Output the [X, Y] coordinate of the center of the cell containing the given text.  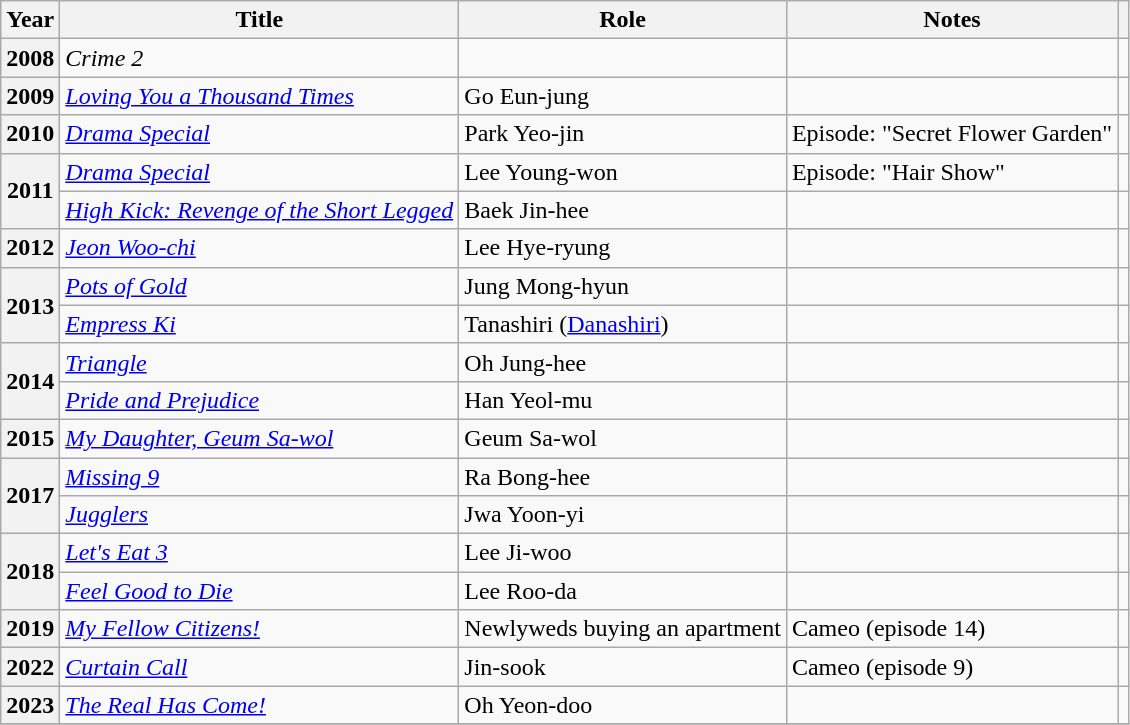
High Kick: Revenge of the Short Legged [260, 210]
2008 [30, 58]
Oh Yeon-doo [623, 705]
Tanashiri (Danashiri) [623, 324]
Han Yeol-mu [623, 400]
Jugglers [260, 515]
2014 [30, 381]
Baek Jin-hee [623, 210]
2022 [30, 667]
Jin-sook [623, 667]
Year [30, 20]
2019 [30, 629]
Missing 9 [260, 477]
2012 [30, 248]
Title [260, 20]
Oh Jung-hee [623, 362]
2013 [30, 305]
Lee Hye-ryung [623, 248]
Ra Bong-hee [623, 477]
Jeon Woo-chi [260, 248]
Geum Sa-wol [623, 438]
2015 [30, 438]
Newlyweds buying an apartment [623, 629]
Cameo (episode 9) [952, 667]
Loving You a Thousand Times [260, 96]
Lee Young-won [623, 172]
Let's Eat 3 [260, 553]
Empress Ki [260, 324]
2018 [30, 572]
Role [623, 20]
Episode: "Secret Flower Garden" [952, 134]
2023 [30, 705]
Park Yeo-jin [623, 134]
The Real Has Come! [260, 705]
Pride and Prejudice [260, 400]
Triangle [260, 362]
Crime 2 [260, 58]
Curtain Call [260, 667]
Notes [952, 20]
Pots of Gold [260, 286]
Feel Good to Die [260, 591]
Episode: "Hair Show" [952, 172]
Lee Roo-da [623, 591]
2009 [30, 96]
Lee Ji-woo [623, 553]
Go Eun-jung [623, 96]
2011 [30, 191]
My Daughter, Geum Sa-wol [260, 438]
2017 [30, 496]
Jwa Yoon-yi [623, 515]
Cameo (episode 14) [952, 629]
My Fellow Citizens! [260, 629]
Jung Mong-hyun [623, 286]
2010 [30, 134]
